Return [x, y] of the center of cell containing provided text 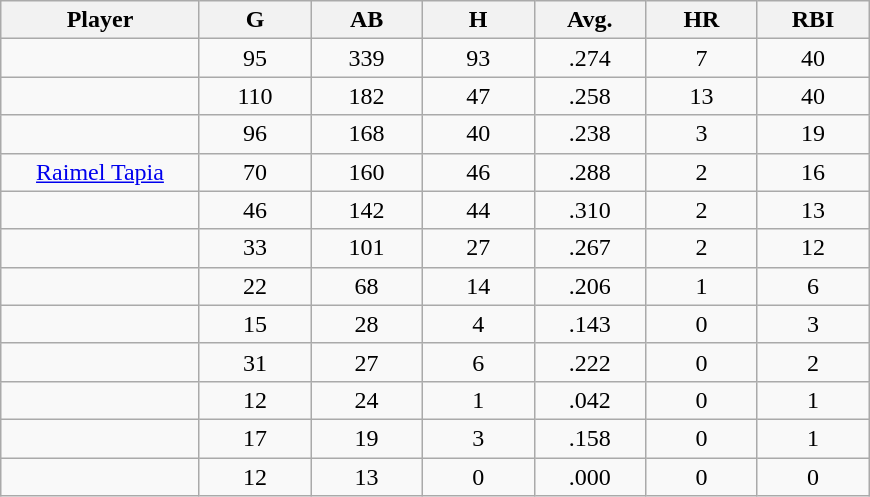
110 [255, 96]
Avg. [590, 20]
.267 [590, 248]
14 [478, 286]
G [255, 20]
44 [478, 210]
.310 [590, 210]
H [478, 20]
168 [367, 134]
.222 [590, 362]
182 [367, 96]
47 [478, 96]
339 [367, 58]
.288 [590, 172]
Raimel Tapia [100, 172]
.042 [590, 400]
.238 [590, 134]
93 [478, 58]
.143 [590, 324]
33 [255, 248]
68 [367, 286]
4 [478, 324]
.274 [590, 58]
.000 [590, 477]
28 [367, 324]
HR [702, 20]
17 [255, 438]
16 [813, 172]
101 [367, 248]
Player [100, 20]
31 [255, 362]
142 [367, 210]
7 [702, 58]
96 [255, 134]
.258 [590, 96]
22 [255, 286]
160 [367, 172]
15 [255, 324]
.158 [590, 438]
.206 [590, 286]
RBI [813, 20]
24 [367, 400]
AB [367, 20]
70 [255, 172]
95 [255, 58]
